Determine the [x, y] coordinate at the center of the cell enclosing the given text.  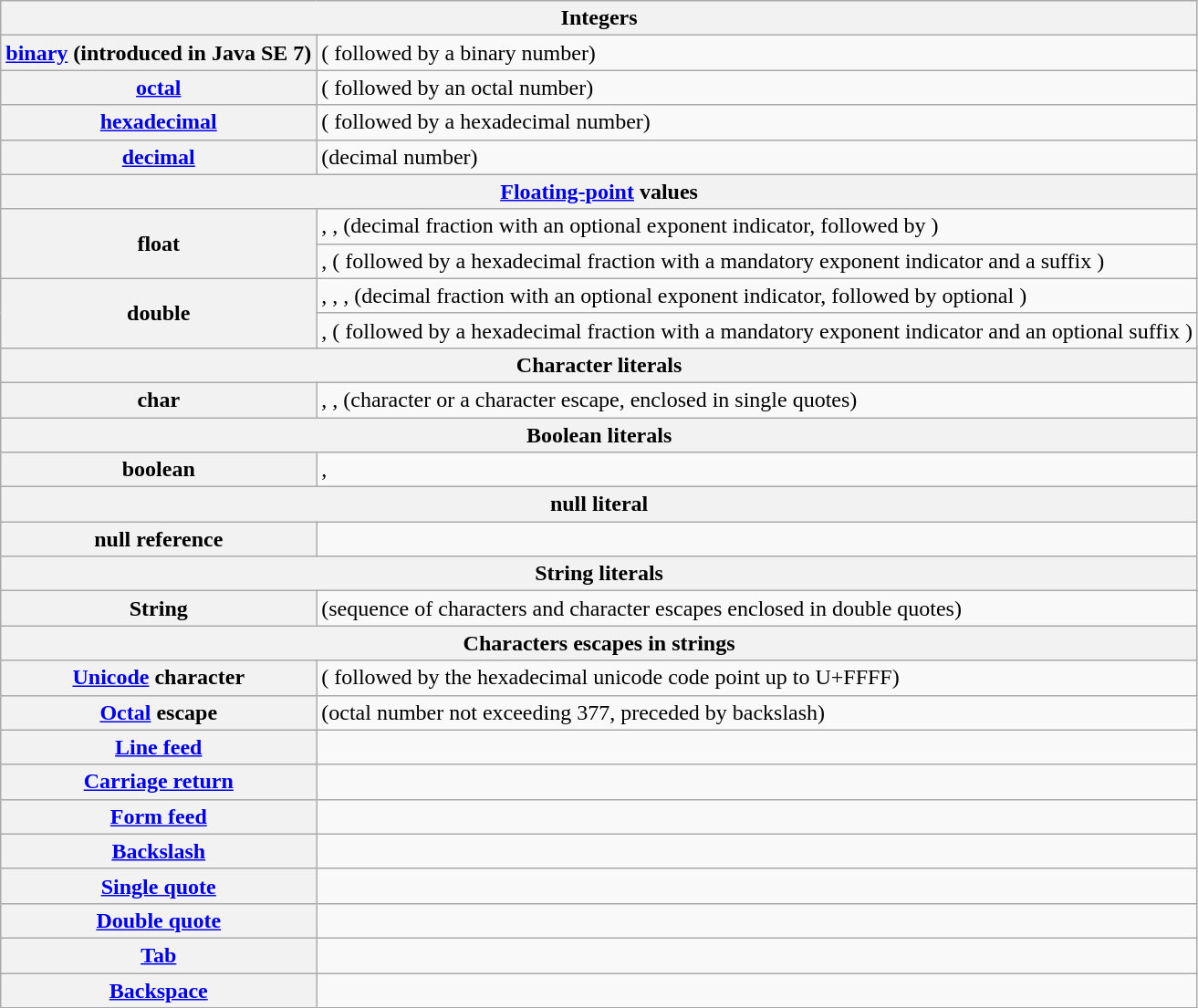
( followed by a hexadecimal number) [757, 122]
Tab [159, 955]
Double quote [159, 920]
, , (decimal fraction with an optional exponent indicator, followed by ) [757, 226]
Character literals [599, 365]
char [159, 400]
Backspace [159, 990]
Single quote [159, 886]
(sequence of characters and character escapes enclosed in double quotes) [757, 608]
boolean [159, 470]
Backslash [159, 851]
Unicode character [159, 678]
( followed by the hexadecimal unicode code point up to U+FFFF) [757, 678]
null literal [599, 504]
, , (character or a character escape, enclosed in single quotes) [757, 400]
(decimal number) [757, 157]
hexadecimal [159, 122]
String [159, 608]
double [159, 313]
( followed by an octal number) [757, 88]
float [159, 244]
, [757, 470]
, , , (decimal fraction with an optional exponent indicator, followed by optional ) [757, 296]
decimal [159, 157]
String literals [599, 574]
Form feed [159, 816]
null reference [159, 539]
, ( followed by a hexadecimal fraction with a mandatory exponent indicator and a suffix ) [757, 261]
Characters escapes in strings [599, 643]
binary (introduced in Java SE 7) [159, 53]
Boolean literals [599, 435]
Line feed [159, 747]
Integers [599, 18]
(octal number not exceeding 377, preceded by backslash) [757, 712]
, ( followed by a hexadecimal fraction with a mandatory exponent indicator and an optional suffix ) [757, 330]
Octal escape [159, 712]
Floating-point values [599, 192]
Carriage return [159, 782]
( followed by a binary number) [757, 53]
octal [159, 88]
